Return [X, Y] of the center of cell containing provided text 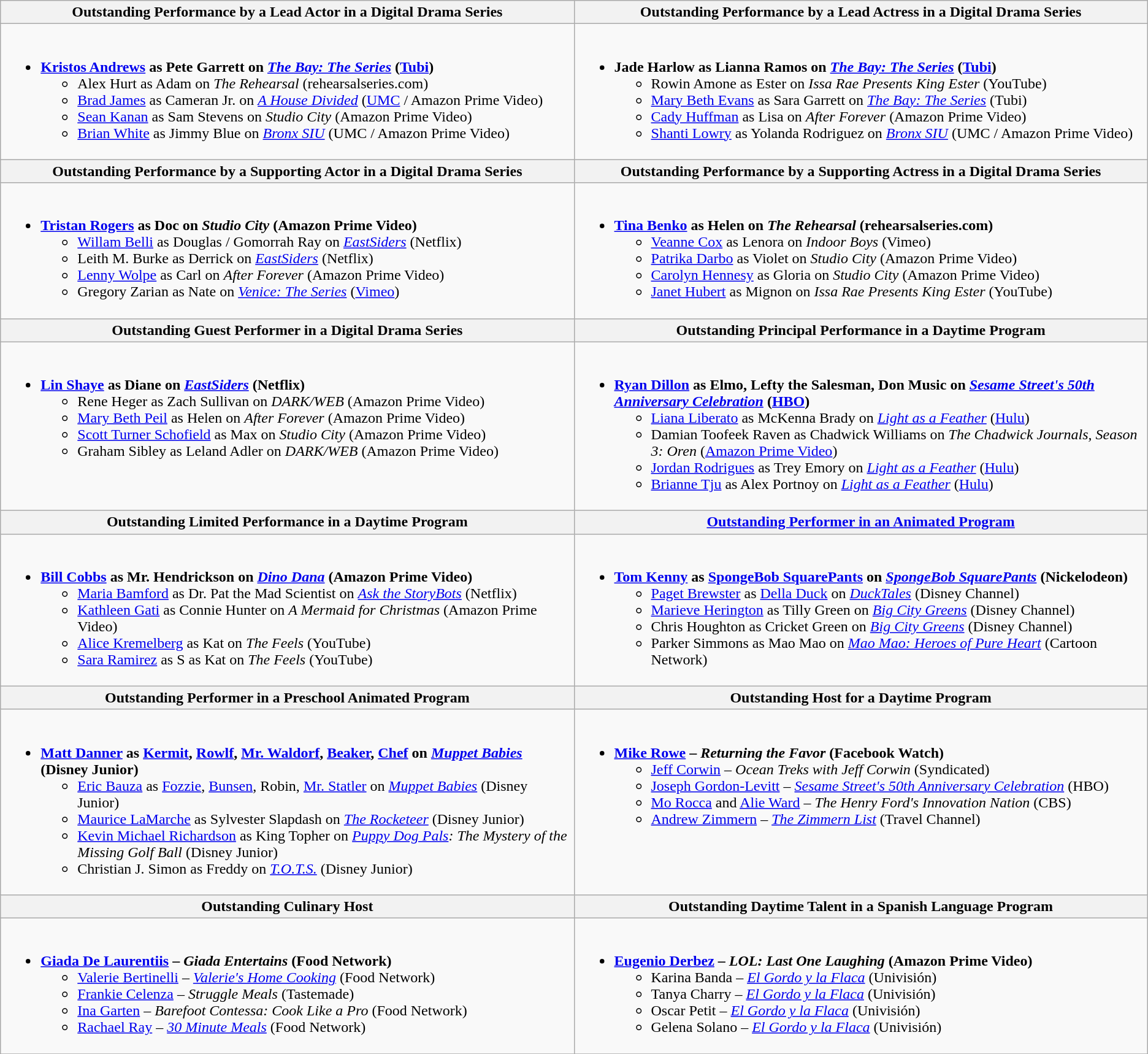
Outstanding Performance by a Lead Actress in a Digital Drama Series [861, 12]
Outstanding Performance by a Lead Actor in a Digital Drama Series [287, 12]
Outstanding Host for a Daytime Program [861, 698]
Outstanding Performance by a Supporting Actor in a Digital Drama Series [287, 171]
Outstanding Culinary Host [287, 906]
Outstanding Daytime Talent in a Spanish Language Program [861, 906]
Outstanding Principal Performance in a Daytime Program [861, 330]
Outstanding Performer in an Animated Program [861, 522]
Outstanding Limited Performance in a Daytime Program [287, 522]
Outstanding Performer in a Preschool Animated Program [287, 698]
Outstanding Performance by a Supporting Actress in a Digital Drama Series [861, 171]
Outstanding Guest Performer in a Digital Drama Series [287, 330]
